Output the (x, y) coordinate of the center of the cell containing the given text.  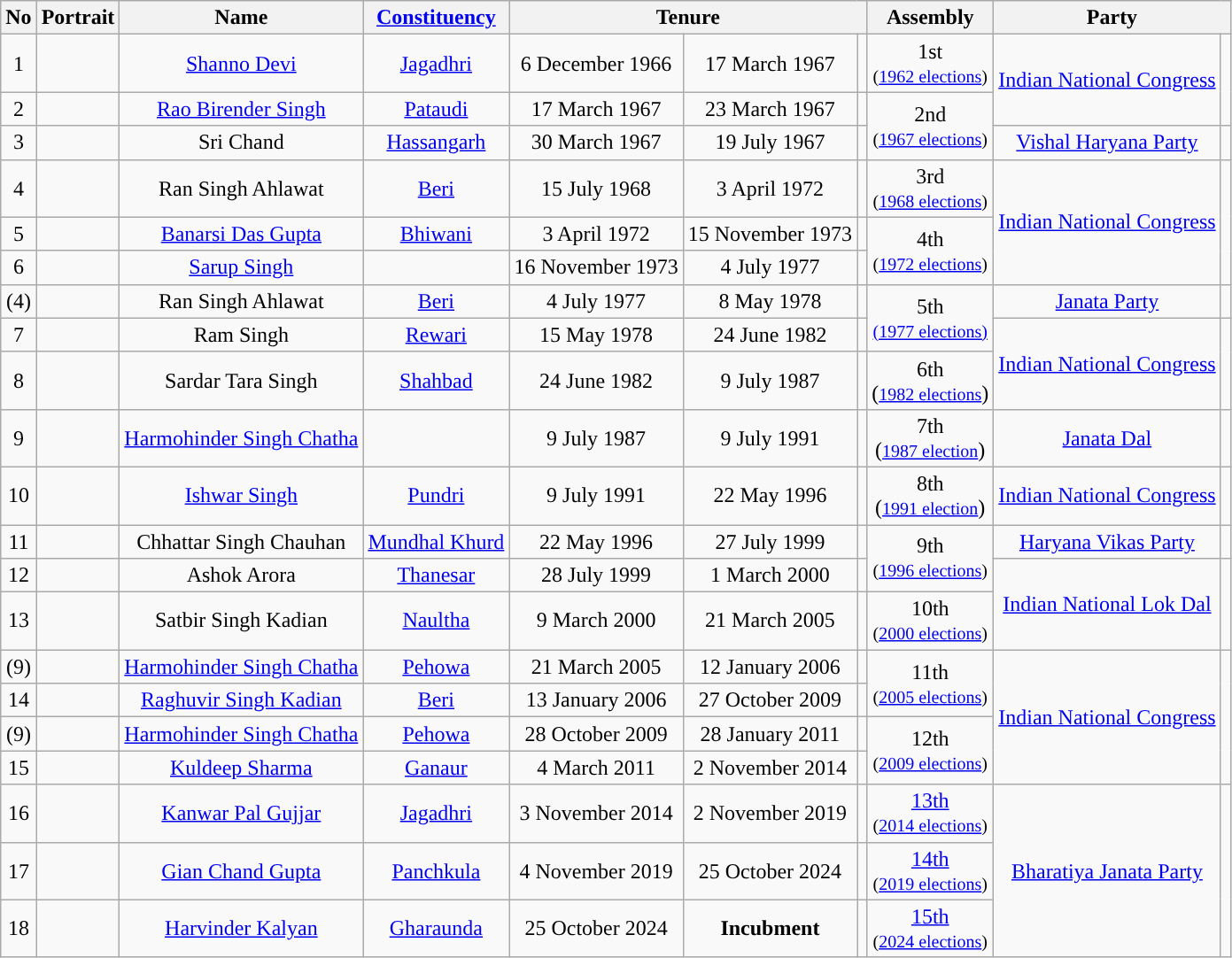
12 (19, 576)
11 (19, 541)
1 (19, 64)
13 January 2006 (596, 700)
Sardar Tara Singh (241, 381)
15 November 1973 (770, 234)
Ishwar Singh (241, 496)
6th(1982 elections) (930, 381)
15 July 1968 (596, 188)
Ganaur (436, 768)
Vishal Haryana Party (1107, 143)
Janata Dal (1107, 437)
28 October 2009 (596, 734)
8 May 1978 (770, 301)
11th(2005 elections) (930, 684)
Bharatiya Janata Party (1107, 871)
18 (19, 928)
Ashok Arora (241, 576)
Satbir Singh Kadian (241, 622)
19 July 1967 (770, 143)
13th(2014 elections) (930, 813)
Shahbad (436, 381)
Party (1112, 18)
Rao Birender Singh (241, 109)
4 (19, 188)
Sri Chand (241, 143)
Hassangarh (436, 143)
6 December 1966 (596, 64)
Rewari (436, 335)
Thanesar (436, 576)
5 (19, 234)
15 (19, 768)
15 May 1978 (596, 335)
27 July 1999 (770, 541)
Pundri (436, 496)
9th(1996 elections) (930, 558)
16 November 1973 (596, 267)
Chhattar Singh Chauhan (241, 541)
12th(2009 elections) (930, 751)
(4) (19, 301)
Assembly (930, 18)
30 March 1967 (596, 143)
27 October 2009 (770, 700)
Bhiwani (436, 234)
2 November 2014 (770, 768)
Gharaunda (436, 928)
28 July 1999 (596, 576)
Raghuvir Singh Kadian (241, 700)
Banarsi Das Gupta (241, 234)
2nd(1967 elections) (930, 126)
23 March 1967 (770, 109)
Ram Singh (241, 335)
16 (19, 813)
9 (19, 437)
2 November 2019 (770, 813)
8th(1991 election) (930, 496)
No (19, 18)
Mundhal Khurd (436, 541)
Incubment (770, 928)
17 (19, 871)
Naultha (436, 622)
6 (19, 267)
Sarup Singh (241, 267)
14th(2019 elections) (930, 871)
1 March 2000 (770, 576)
10 (19, 496)
Kanwar Pal Gujjar (241, 813)
7th(1987 election) (930, 437)
7 (19, 335)
12 January 2006 (770, 667)
Tenure (688, 18)
5th(1977 elections) (930, 318)
3 (19, 143)
3 November 2014 (596, 813)
Indian National Lok Dal (1107, 604)
4 November 2019 (596, 871)
3rd(1968 elections) (930, 188)
4 March 2011 (596, 768)
2 (19, 109)
13 (19, 622)
4th(1972 elections) (930, 251)
Gian Chand Gupta (241, 871)
Portrait (78, 18)
Haryana Vikas Party (1107, 541)
Kuldeep Sharma (241, 768)
Janata Party (1107, 301)
Panchkula (436, 871)
Pataudi (436, 109)
Shanno Devi (241, 64)
Name (241, 18)
Harvinder Kalyan (241, 928)
Constituency (436, 18)
15th(2024 elections) (930, 928)
10th(2000 elections) (930, 622)
28 January 2011 (770, 734)
8 (19, 381)
14 (19, 700)
9 March 2000 (596, 622)
1st(1962 elections) (930, 64)
